Find where the given text appears and provide that cell's center as (x, y) coordinate. 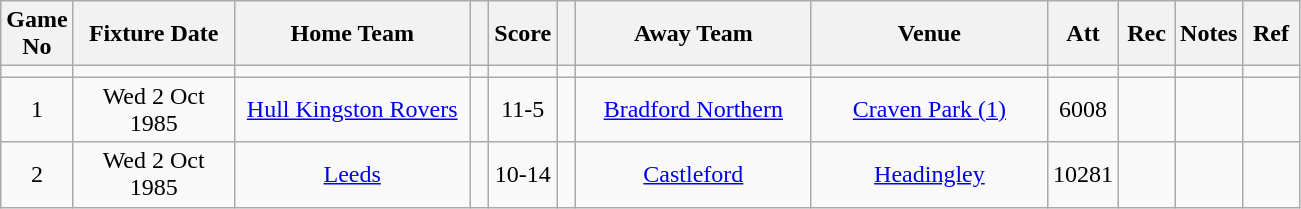
2 (37, 174)
Score (523, 34)
Away Team (693, 34)
Fixture Date (154, 34)
Leeds (352, 174)
Venue (929, 34)
6008 (1082, 110)
Rec (1147, 34)
10-14 (523, 174)
Ref (1271, 34)
11-5 (523, 110)
Hull Kingston Rovers (352, 110)
Att (1082, 34)
Bradford Northern (693, 110)
Craven Park (1) (929, 110)
Castleford (693, 174)
1 (37, 110)
Game No (37, 34)
Home Team (352, 34)
Notes (1209, 34)
Headingley (929, 174)
10281 (1082, 174)
